Find where the given text appears and provide that cell's center as (X, Y) coordinate. 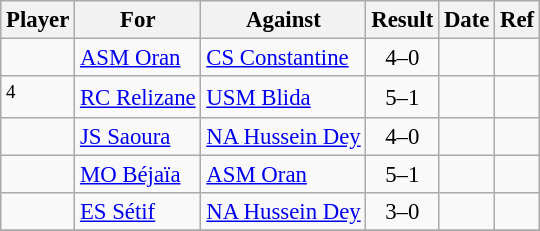
RC Relizane (138, 97)
Against (284, 20)
Player (38, 20)
USM Blida (284, 97)
4 (38, 97)
Result (402, 20)
For (138, 20)
Ref (518, 20)
MO Béjaïa (138, 175)
NA Hussein Dey (284, 137)
Date (467, 20)
CS Constantine (284, 58)
JS Saoura (138, 137)
